Output the (X, Y) coordinate of the center of the cell containing the given text.  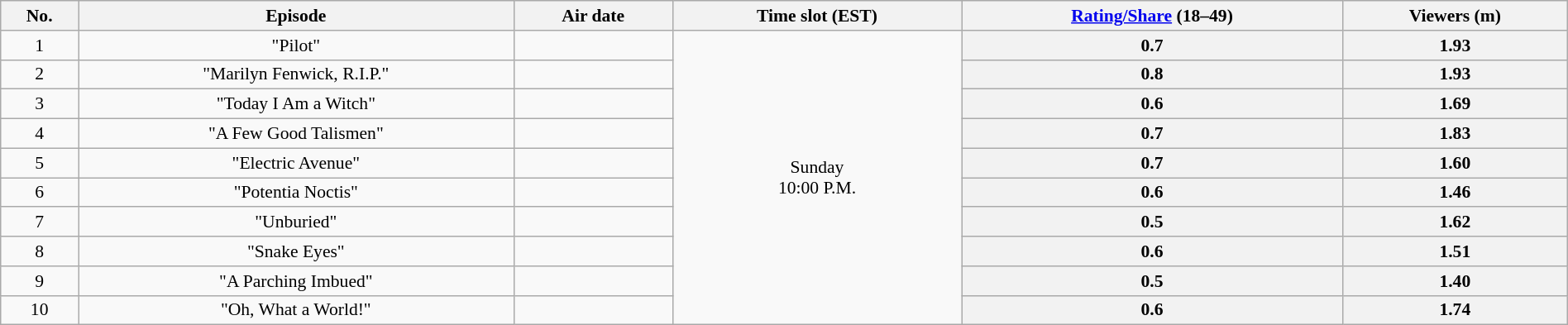
"A Few Good Talismen" (296, 134)
1.60 (1455, 163)
10 (40, 310)
"Unburied" (296, 222)
1.83 (1455, 134)
"Oh, What a World!" (296, 310)
0.8 (1153, 74)
1.62 (1455, 222)
"Marilyn Fenwick, R.I.P." (296, 74)
9 (40, 281)
1.46 (1455, 193)
"Potentia Noctis" (296, 193)
Air date (593, 16)
5 (40, 163)
6 (40, 193)
"Snake Eyes" (296, 251)
"Today I Am a Witch" (296, 104)
Time slot (EST) (817, 16)
3 (40, 104)
4 (40, 134)
No. (40, 16)
1.40 (1455, 281)
Episode (296, 16)
1.51 (1455, 251)
Viewers (m) (1455, 16)
Sunday10:00 P.M. (817, 178)
1 (40, 45)
Rating/Share (18–49) (1153, 16)
1.69 (1455, 104)
"Electric Avenue" (296, 163)
7 (40, 222)
8 (40, 251)
"Pilot" (296, 45)
2 (40, 74)
1.74 (1455, 310)
"A Parching Imbued" (296, 281)
